Return (X, Y) of the center of cell containing provided text 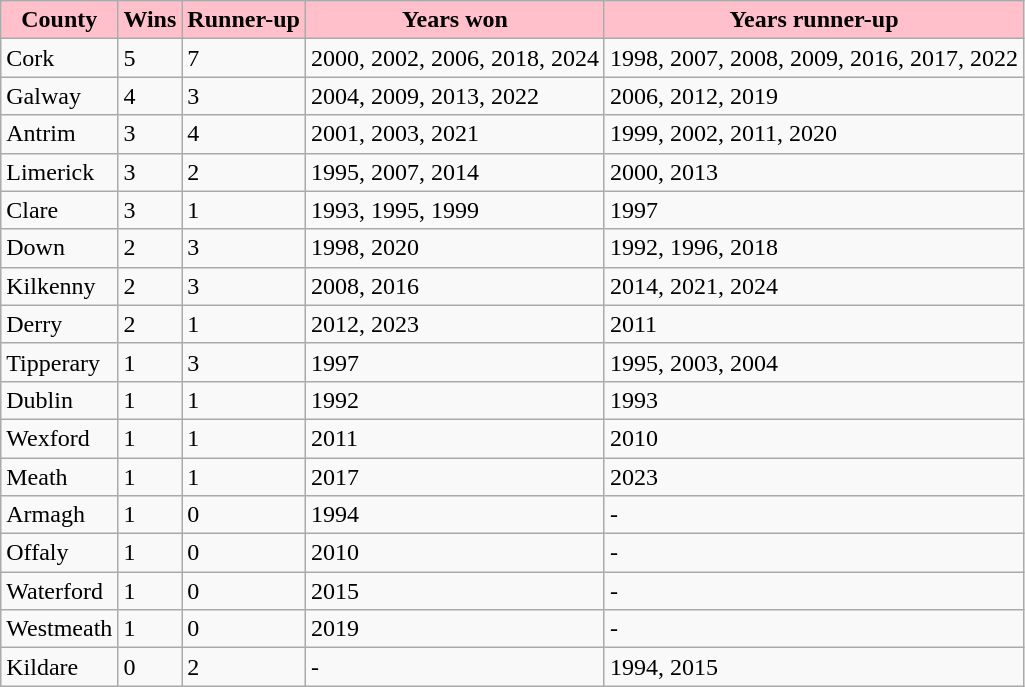
Clare (60, 210)
2000, 2002, 2006, 2018, 2024 (454, 58)
2000, 2013 (814, 172)
1992 (454, 400)
2023 (814, 477)
2008, 2016 (454, 286)
Years runner-up (814, 20)
1993 (814, 400)
5 (150, 58)
1995, 2007, 2014 (454, 172)
Meath (60, 477)
2012, 2023 (454, 324)
Kilkenny (60, 286)
Tipperary (60, 362)
7 (244, 58)
Derry (60, 324)
1994, 2015 (814, 667)
Galway (60, 96)
1992, 1996, 2018 (814, 248)
2014, 2021, 2024 (814, 286)
2001, 2003, 2021 (454, 134)
2017 (454, 477)
Cork (60, 58)
1999, 2002, 2011, 2020 (814, 134)
Wins (150, 20)
1998, 2007, 2008, 2009, 2016, 2017, 2022 (814, 58)
Runner-up (244, 20)
Years won (454, 20)
Armagh (60, 515)
1993, 1995, 1999 (454, 210)
1995, 2003, 2004 (814, 362)
Waterford (60, 591)
1998, 2020 (454, 248)
2015 (454, 591)
Westmeath (60, 629)
Down (60, 248)
Kildare (60, 667)
2004, 2009, 2013, 2022 (454, 96)
Limerick (60, 172)
Wexford (60, 438)
Offaly (60, 553)
County (60, 20)
Dublin (60, 400)
Antrim (60, 134)
2019 (454, 629)
1994 (454, 515)
2006, 2012, 2019 (814, 96)
